Locate the cell with the specified text and output its [X, Y] center coordinate. 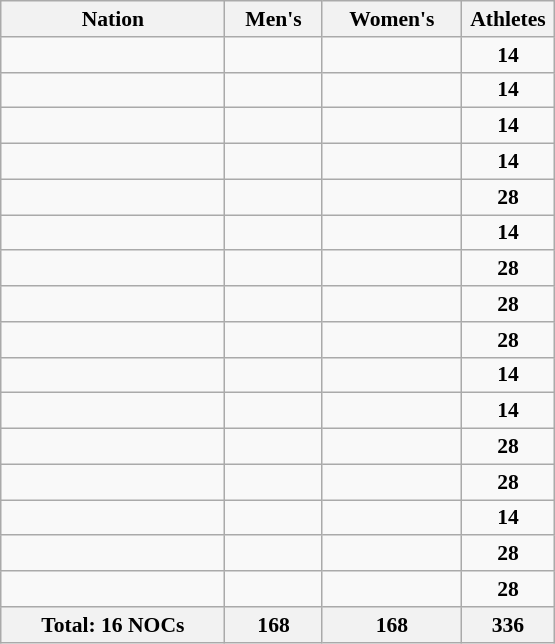
336 [508, 625]
Women's [392, 19]
Men's [274, 19]
Total: 16 NOCs [113, 625]
Athletes [508, 19]
Nation [113, 19]
